Locate the cell with the specified text and output its (x, y) center coordinate. 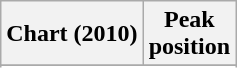
Chart (2010) (72, 34)
Peakposition (189, 34)
